Locate the cell with the specified text and output its [X, Y] center coordinate. 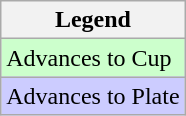
Advances to Plate [93, 96]
Legend [93, 20]
Advances to Cup [93, 58]
